Scan for the cell matching the given text and deliver its [X, Y] coordinate at center. 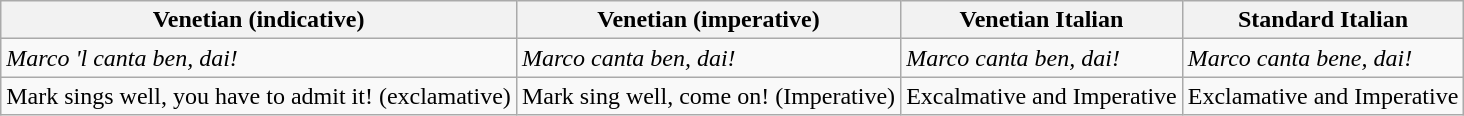
Mark sings well, you have to admit it! (exclamative) [259, 96]
Mark sing well, come on! (Imperative) [708, 96]
Venetian (imperative) [708, 20]
Venetian (indicative) [259, 20]
Marco 'l canta ben, dai! [259, 58]
Venetian Italian [1042, 20]
Standard Italian [1323, 20]
Excalmative and Imperative [1042, 96]
Exclamative and Imperative [1323, 96]
Marco canta bene, dai! [1323, 58]
